Scan for the cell matching the given text and deliver its (X, Y) coordinate at center. 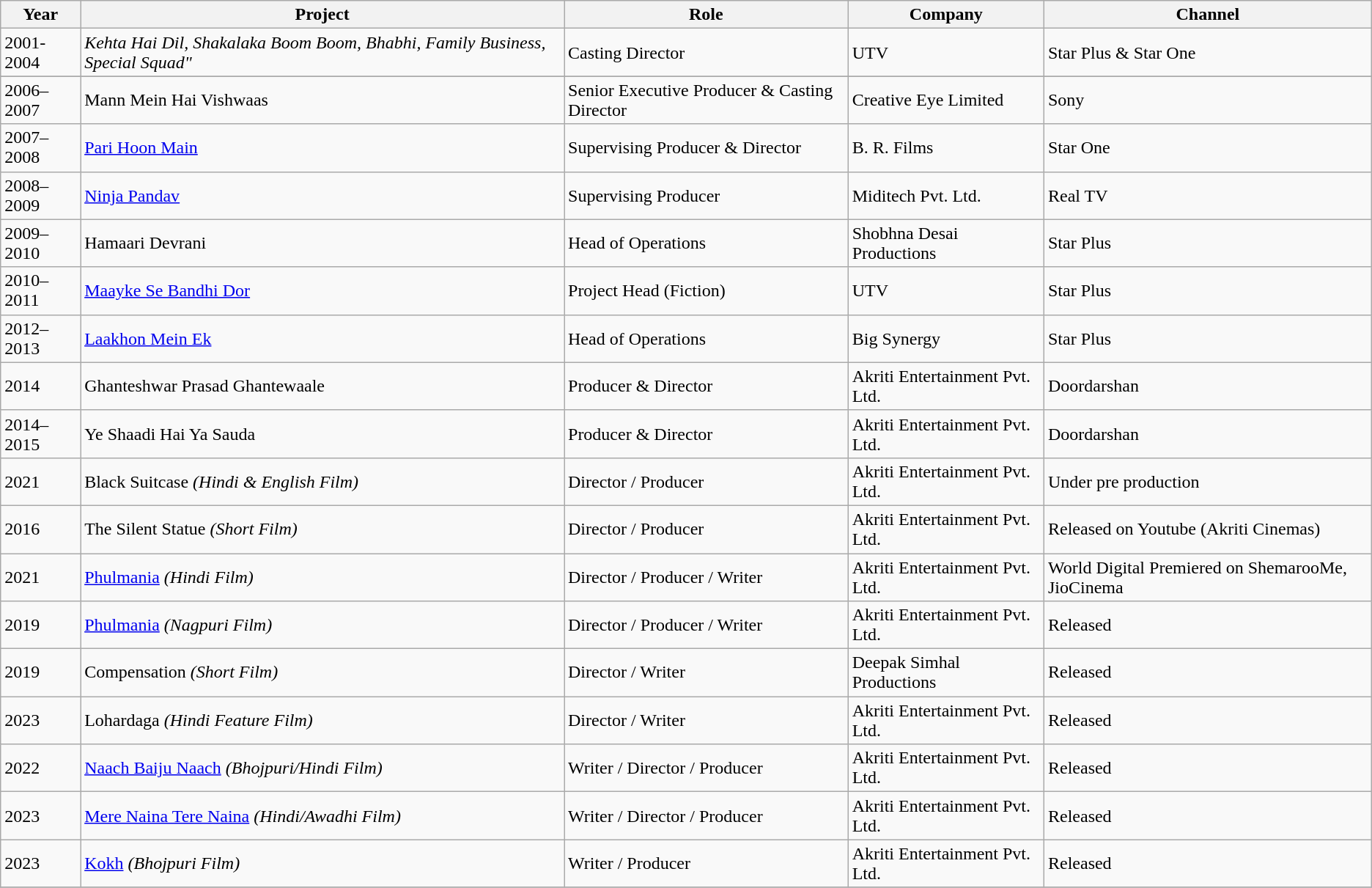
2014 (41, 386)
Year (41, 15)
Ghanteshwar Prasad Ghantewaale (322, 386)
Sony (1208, 100)
Role (707, 15)
Shobhna Desai Productions (945, 243)
Under pre production (1208, 481)
The Silent Statue (Short Film) (322, 529)
Miditech Pvt. Ltd. (945, 195)
Real TV (1208, 195)
Black Suitcase (Hindi & English Film) (322, 481)
Company (945, 15)
Star Plus & Star One (1208, 53)
Big Synergy (945, 339)
Supervising Producer & Director (707, 148)
Channel (1208, 15)
Writer / Producer (707, 864)
2006–2007 (41, 100)
2009–2010 (41, 243)
Maayke Se Bandhi Dor (322, 290)
Hamaari Devrani (322, 243)
B. R. Films (945, 148)
Laakhon Mein Ek (322, 339)
Project (322, 15)
2014–2015 (41, 434)
Casting Director (707, 53)
Kokh (Bhojpuri Film) (322, 864)
Mann Mein Hai Vishwaas (322, 100)
World Digital Premiered on ShemarooMe, JioCinema (1208, 576)
Pari Hoon Main (322, 148)
2007–2008 (41, 148)
Senior Executive Producer & Casting Director (707, 100)
Star One (1208, 148)
Ye Shaadi Hai Ya Sauda (322, 434)
Phulmania (Nagpuri Film) (322, 625)
Phulmania (Hindi Film) (322, 576)
2008–2009 (41, 195)
Released on Youtube (Akriti Cinemas) (1208, 529)
2022 (41, 768)
Ninja Pandav (322, 195)
2016 (41, 529)
Kehta Hai Dil, Shakalaka Boom Boom, Bhabhi, Family Business, Special Squad" (322, 53)
Supervising Producer (707, 195)
Deepak Simhal Productions (945, 673)
Project Head (Fiction) (707, 290)
2012–2013 (41, 339)
Naach Baiju Naach (Bhojpuri/Hindi Film) (322, 768)
2010–2011 (41, 290)
Creative Eye Limited (945, 100)
2001-2004 (41, 53)
Compensation (Short Film) (322, 673)
Mere Naina Tere Naina (Hindi/Awadhi Film) (322, 815)
Lohardaga (Hindi Feature Film) (322, 720)
